For the text-containing cell, return its midpoint in [x, y] coordinate format. 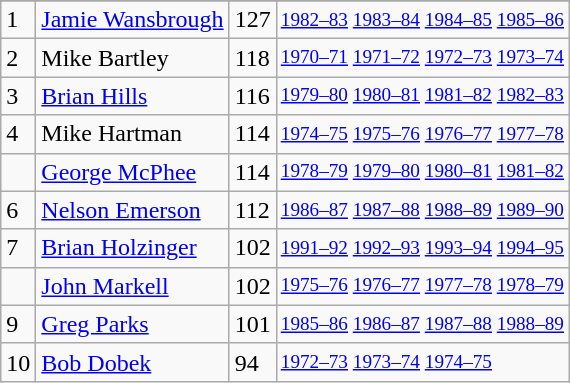
1975–76 1976–77 1977–78 1978–79 [422, 286]
Mike Bartley [132, 58]
1 [18, 20]
1972–73 1973–74 1974–75 [422, 362]
4 [18, 134]
Brian Hills [132, 96]
1982–83 1983–84 1984–85 1985–86 [422, 20]
1979–80 1980–81 1981–82 1982–83 [422, 96]
1970–71 1971–72 1972–73 1973–74 [422, 58]
7 [18, 248]
3 [18, 96]
Greg Parks [132, 324]
127 [252, 20]
Jamie Wansbrough [132, 20]
1974–75 1975–76 1976–77 1977–78 [422, 134]
2 [18, 58]
Nelson Emerson [132, 210]
Brian Holzinger [132, 248]
112 [252, 210]
118 [252, 58]
6 [18, 210]
9 [18, 324]
Bob Dobek [132, 362]
Mike Hartman [132, 134]
101 [252, 324]
10 [18, 362]
1978–79 1979–80 1980–81 1981–82 [422, 172]
George McPhee [132, 172]
John Markell [132, 286]
1986–87 1987–88 1988–89 1989–90 [422, 210]
94 [252, 362]
1985–86 1986–87 1987–88 1988–89 [422, 324]
116 [252, 96]
1991–92 1992–93 1993–94 1994–95 [422, 248]
